Search for the cell housing the specified text and yield its [X, Y] center coordinate. 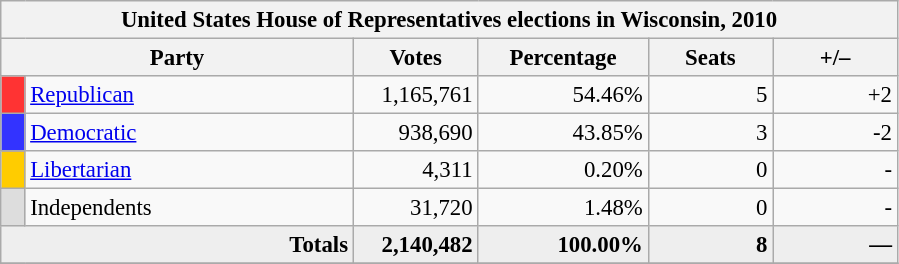
1.48% [563, 208]
31,720 [416, 208]
5 [710, 95]
938,690 [416, 133]
Percentage [563, 58]
Democratic [189, 133]
54.46% [563, 95]
+/– [836, 58]
8 [710, 245]
43.85% [563, 133]
0.20% [563, 170]
Independents [189, 208]
Party [178, 58]
100.00% [563, 245]
Libertarian [189, 170]
4,311 [416, 170]
United States House of Representatives elections in Wisconsin, 2010 [450, 20]
— [836, 245]
Republican [189, 95]
2,140,482 [416, 245]
Votes [416, 58]
+2 [836, 95]
1,165,761 [416, 95]
Totals [178, 245]
3 [710, 133]
-2 [836, 133]
Seats [710, 58]
